Pinpoint the cell where the given text exists, returning its (X, Y) midpoint coordinate. 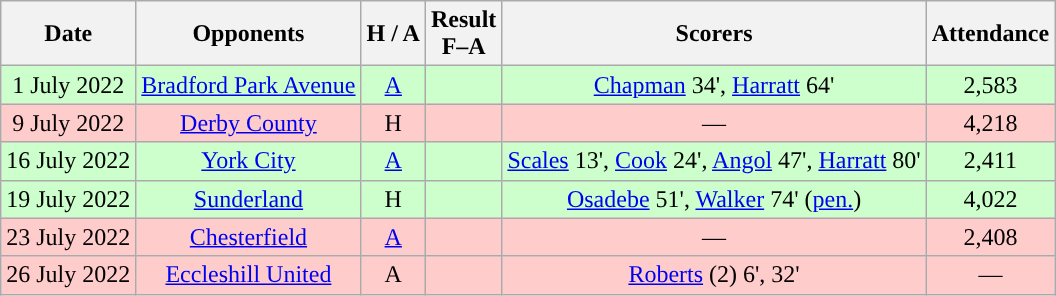
York City (248, 161)
Eccleshill United (248, 275)
Derby County (248, 123)
Chesterfield (248, 237)
4,022 (990, 199)
Bradford Park Avenue (248, 85)
2,408 (990, 237)
Opponents (248, 34)
23 July 2022 (68, 237)
Roberts (2) 6', 32' (714, 275)
Scorers (714, 34)
2,411 (990, 161)
2,583 (990, 85)
4,218 (990, 123)
16 July 2022 (68, 161)
Date (68, 34)
19 July 2022 (68, 199)
Osadebe 51', Walker 74' (pen.) (714, 199)
Sunderland (248, 199)
26 July 2022 (68, 275)
ResultF–A (463, 34)
1 July 2022 (68, 85)
Scales 13', Cook 24', Angol 47', Harratt 80' (714, 161)
H / A (393, 34)
Chapman 34', Harratt 64' (714, 85)
9 July 2022 (68, 123)
Attendance (990, 34)
